Locate the cell with the specified text and output its (X, Y) center coordinate. 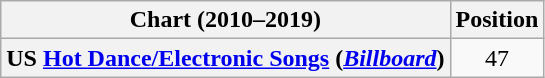
47 (497, 58)
Chart (2010–2019) (226, 20)
Position (497, 20)
US Hot Dance/Electronic Songs (Billboard) (226, 58)
